Determine the [X, Y] coordinate at the center of the cell enclosing the given text.  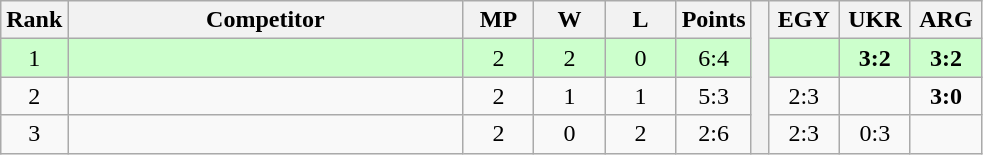
2:6 [714, 134]
Rank [34, 20]
MP [498, 20]
EGY [804, 20]
ARG [946, 20]
6:4 [714, 58]
3:0 [946, 96]
W [570, 20]
Competitor [266, 20]
0:3 [874, 134]
3 [34, 134]
L [640, 20]
Points [714, 20]
UKR [874, 20]
5:3 [714, 96]
